From the cell containing the given text, extract its center point as (X, Y) coordinate. 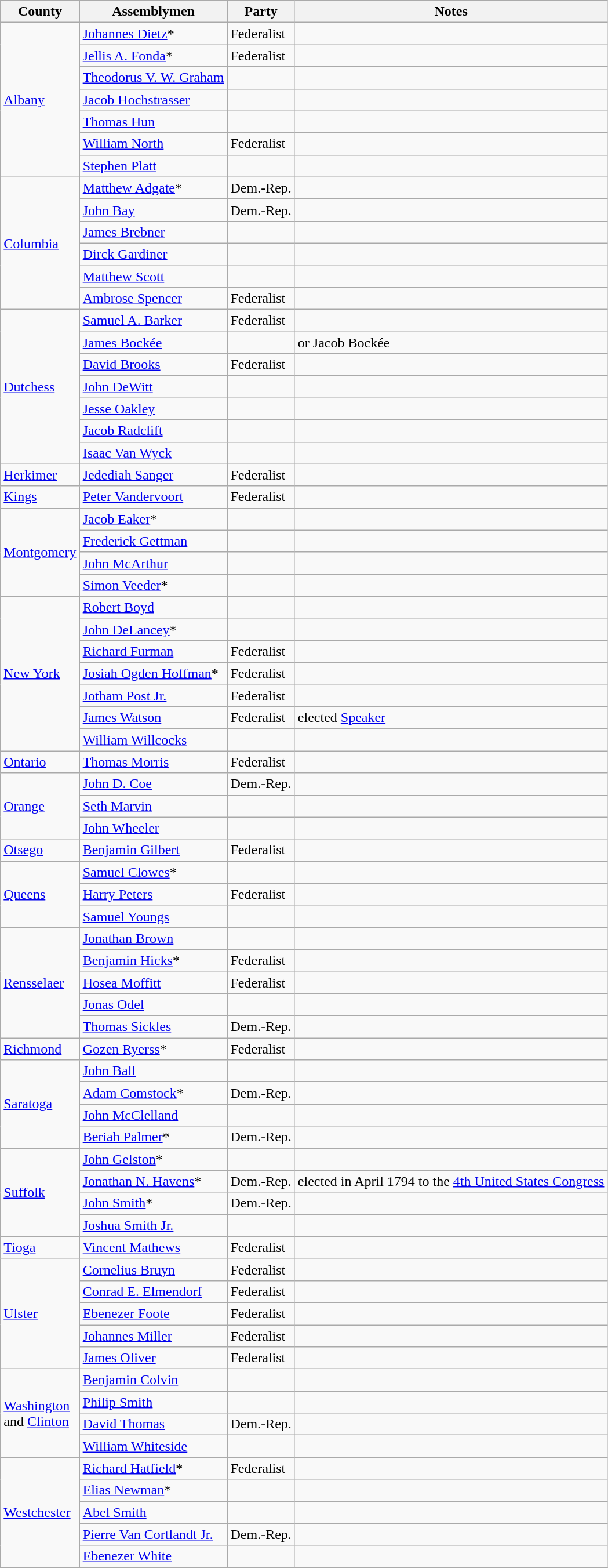
John McClelland (153, 1115)
Washington and Clinton (40, 1413)
Albany (40, 100)
Party (261, 12)
Samuel Clowes* (153, 872)
John Ball (153, 1071)
Suffolk (40, 1192)
Vincent Mathews (153, 1247)
Pierre Van Cortlandt Jr. (153, 1534)
James Oliver (153, 1358)
William North (153, 144)
Robert Boyd (153, 607)
William Whiteside (153, 1446)
Thomas Morris (153, 762)
Isaac Van Wyck (153, 453)
Notes (451, 12)
Ontario (40, 762)
Assemblymen (153, 12)
Jesse Oakley (153, 409)
Benjamin Hicks* (153, 960)
James Watson (153, 718)
Thomas Sickles (153, 1027)
elected in April 1794 to the 4th United States Congress (451, 1181)
Columbia (40, 243)
James Brebner (153, 232)
Tioga (40, 1247)
or Jacob Bockée (451, 343)
Jotham Post Jr. (153, 696)
Queens (40, 894)
John Wheeler (153, 828)
Johannes Miller (153, 1335)
Otsego (40, 850)
Jacob Eaker* (153, 519)
elected Speaker (451, 718)
Montgomery (40, 552)
Frederick Gettman (153, 541)
Jonathan N. Havens* (153, 1181)
David Thomas (153, 1424)
Harry Peters (153, 894)
Herkimer (40, 475)
Ebenezer White (153, 1556)
Matthew Adgate* (153, 188)
John D. Coe (153, 784)
Rensselaer (40, 982)
Jonas Odel (153, 1005)
John Gelston* (153, 1159)
Johannes Dietz* (153, 34)
Richard Hatfield* (153, 1468)
Jellis A. Fonda* (153, 56)
Peter Vandervoort (153, 497)
Gozen Ryerss* (153, 1049)
Philip Smith (153, 1402)
Richmond (40, 1049)
Saratoga (40, 1104)
Ulster (40, 1313)
Simon Veeder* (153, 585)
Orange (40, 806)
John McArthur (153, 563)
Beriah Palmer* (153, 1137)
Ebenezer Foote (153, 1313)
Elias Newman* (153, 1490)
Joshua Smith Jr. (153, 1225)
Jacob Radclift (153, 431)
Jonathan Brown (153, 938)
James Bockée (153, 343)
Benjamin Gilbert (153, 850)
Adam Comstock* (153, 1093)
Samuel A. Barker (153, 321)
John Bay (153, 210)
Dutchess (40, 387)
Cornelius Bruyn (153, 1269)
Conrad E. Elmendorf (153, 1291)
John DeWitt (153, 387)
John DeLancey* (153, 629)
William Willcocks (153, 740)
Richard Furman (153, 652)
Theodorus V. W. Graham (153, 78)
County (40, 12)
Benjamin Colvin (153, 1380)
Jedediah Sanger (153, 475)
Jacob Hochstrasser (153, 100)
Samuel Youngs (153, 916)
New York (40, 673)
Ambrose Spencer (153, 299)
Josiah Ogden Hoffman* (153, 674)
Abel Smith (153, 1512)
Westchester (40, 1512)
David Brooks (153, 365)
Thomas Hun (153, 122)
Kings (40, 497)
Matthew Scott (153, 277)
Stephen Platt (153, 166)
Hosea Moffitt (153, 983)
Seth Marvin (153, 806)
John Smith* (153, 1203)
Dirck Gardiner (153, 254)
